Output the (x, y) coordinate of the center of the cell containing the given text.  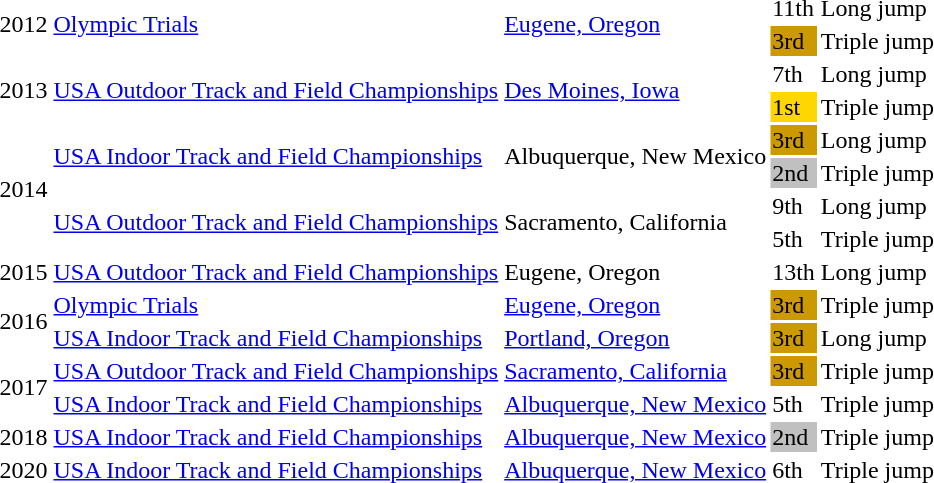
7th (794, 74)
1st (794, 107)
9th (794, 206)
13th (794, 272)
Portland, Oregon (636, 338)
Des Moines, Iowa (636, 90)
Olympic Trials (276, 305)
